Capture the cell that displays the provided text and extract its [X, Y] central coordinate. 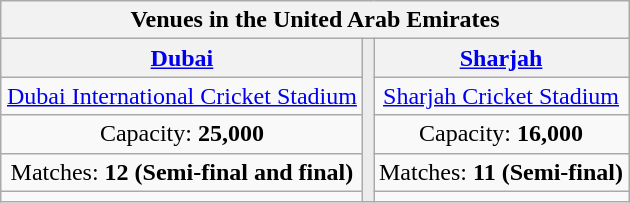
Venues in the United Arab Emirates [314, 20]
Capacity: 25,000 [182, 134]
Dubai International Cricket Stadium [182, 96]
Matches: 11 (Semi-final) [502, 172]
Matches: 12 (Semi-final and final) [182, 172]
Dubai [182, 58]
Sharjah [502, 58]
Sharjah Cricket Stadium [502, 96]
Capacity: 16,000 [502, 134]
